For the text-containing cell, return its midpoint in (x, y) coordinate format. 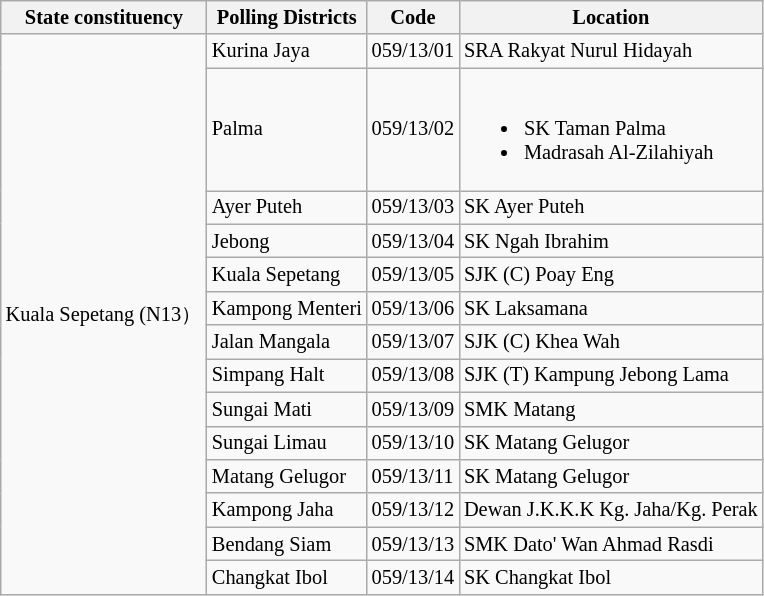
Jebong (287, 241)
Kampong Menteri (287, 308)
SK Ngah Ibrahim (611, 241)
Sungai Mati (287, 409)
Jalan Mangala (287, 342)
Kurina Jaya (287, 51)
Kampong Jaha (287, 510)
SK Ayer Puteh (611, 207)
State constituency (104, 17)
Location (611, 17)
059/13/03 (413, 207)
SK Taman PalmaMadrasah Al-Zilahiyah (611, 129)
SJK (C) Poay Eng (611, 274)
Kuala Sepetang (287, 274)
SJK (T) Kampung Jebong Lama (611, 375)
Dewan J.K.K.K Kg. Jaha/Kg. Perak (611, 510)
059/13/07 (413, 342)
059/13/13 (413, 544)
Kuala Sepetang (N13） (104, 314)
SRA Rakyat Nurul Hidayah (611, 51)
Bendang Siam (287, 544)
SK Laksamana (611, 308)
059/13/01 (413, 51)
059/13/09 (413, 409)
Sungai Limau (287, 443)
Changkat Ibol (287, 577)
059/13/08 (413, 375)
059/13/12 (413, 510)
059/13/02 (413, 129)
SK Changkat Ibol (611, 577)
SMK Dato' Wan Ahmad Rasdi (611, 544)
059/13/05 (413, 274)
059/13/14 (413, 577)
059/13/04 (413, 241)
059/13/06 (413, 308)
SMK Matang (611, 409)
Matang Gelugor (287, 476)
Ayer Puteh (287, 207)
Palma (287, 129)
Simpang Halt (287, 375)
059/13/10 (413, 443)
Code (413, 17)
SJK (C) Khea Wah (611, 342)
059/13/11 (413, 476)
Polling Districts (287, 17)
